For the text-containing cell, return its midpoint in (x, y) coordinate format. 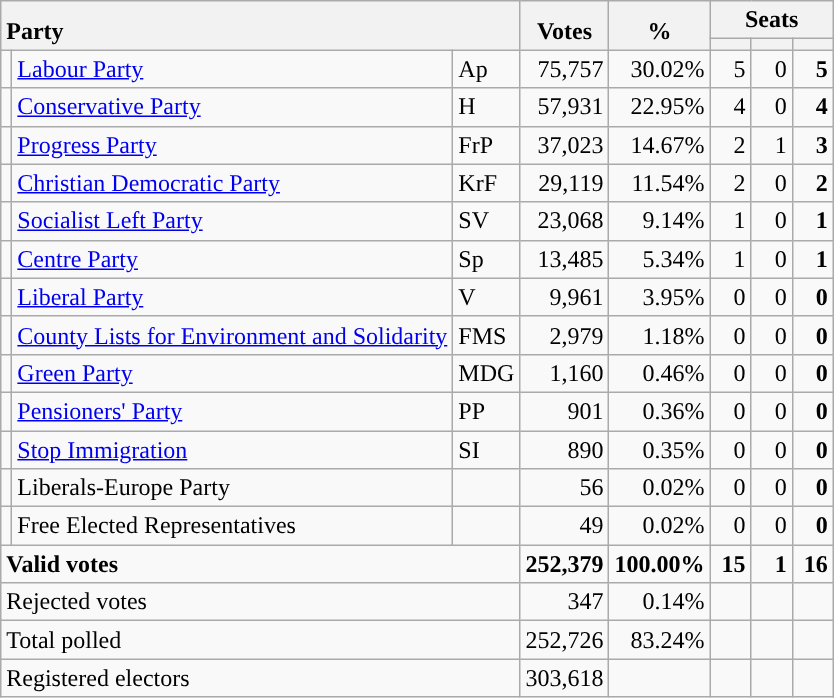
83.24% (660, 640)
KrF (486, 183)
0.46% (660, 373)
252,379 (564, 564)
1,160 (564, 373)
Centre Party (232, 259)
75,757 (564, 69)
Seats (772, 20)
2,979 (564, 335)
Progress Party (232, 145)
V (486, 297)
16 (812, 564)
49 (564, 526)
100.00% (660, 564)
23,068 (564, 221)
% (660, 26)
Christian Democratic Party (232, 183)
3.95% (660, 297)
9,961 (564, 297)
Conservative Party (232, 107)
11.54% (660, 183)
H (486, 107)
Votes (564, 26)
252,726 (564, 640)
37,023 (564, 145)
Valid votes (260, 564)
1.18% (660, 335)
0.35% (660, 449)
29,119 (564, 183)
Liberals-Europe Party (232, 488)
9.14% (660, 221)
FrP (486, 145)
56 (564, 488)
347 (564, 602)
Rejected votes (260, 602)
FMS (486, 335)
Registered electors (260, 678)
Sp (486, 259)
Socialist Left Party (232, 221)
57,931 (564, 107)
MDG (486, 373)
15 (730, 564)
0.14% (660, 602)
PP (486, 411)
Total polled (260, 640)
3 (812, 145)
0.36% (660, 411)
Stop Immigration (232, 449)
22.95% (660, 107)
Free Elected Representatives (232, 526)
901 (564, 411)
303,618 (564, 678)
890 (564, 449)
Green Party (232, 373)
Party (260, 26)
County Lists for Environment and Solidarity (232, 335)
13,485 (564, 259)
SV (486, 221)
Labour Party (232, 69)
5.34% (660, 259)
14.67% (660, 145)
Ap (486, 69)
Pensioners' Party (232, 411)
Liberal Party (232, 297)
SI (486, 449)
30.02% (660, 69)
